Search for the cell housing the specified text and yield its (X, Y) center coordinate. 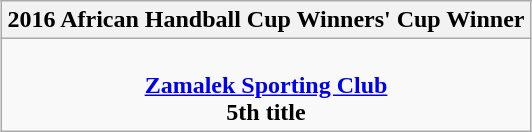
Zamalek Sporting Club5th title (266, 85)
2016 African Handball Cup Winners' Cup Winner (266, 20)
